Return (X, Y) of the center of cell containing provided text 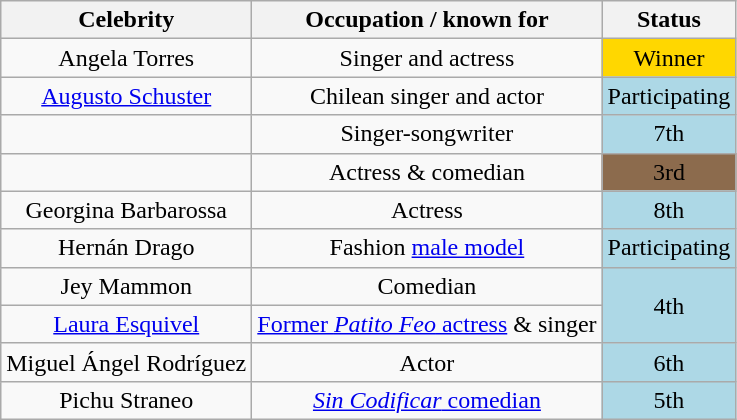
3rd (669, 172)
Celebrity (126, 20)
Chilean singer and actor (427, 96)
Status (669, 20)
Sin Codificar comedian (427, 400)
Georgina Barbarossa (126, 210)
Laura Esquivel (126, 324)
8th (669, 210)
Singer and actress (427, 58)
Jey Mammon (126, 286)
Winner (669, 58)
Pichu Straneo (126, 400)
Hernán Drago (126, 248)
4th (669, 305)
Miguel Ángel Rodríguez (126, 362)
Actress (427, 210)
6th (669, 362)
Augusto Schuster (126, 96)
Singer-songwriter (427, 134)
Actress & comedian (427, 172)
Angela Torres (126, 58)
Occupation / known for (427, 20)
7th (669, 134)
Comedian (427, 286)
Actor (427, 362)
Fashion male model (427, 248)
Former Patito Feo actress & singer (427, 324)
5th (669, 400)
